Scan for the cell matching the given text and deliver its [X, Y] coordinate at center. 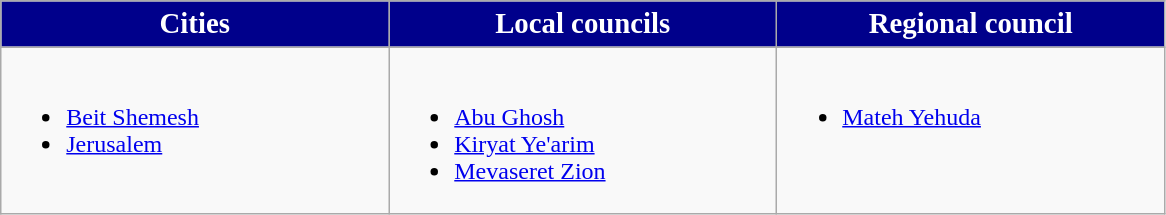
Cities [195, 24]
Abu GhoshKiryat Ye'arimMevaseret Zion [583, 130]
Beit ShemeshJerusalem [195, 130]
Mateh Yehuda [971, 130]
Local councils [583, 24]
Regional council [971, 24]
